Detect which cell encompasses the target text, then output its (x, y) center coordinate. 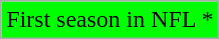
First season in NFL * (110, 20)
